Pinpoint the cell where the given text exists, returning its (x, y) midpoint coordinate. 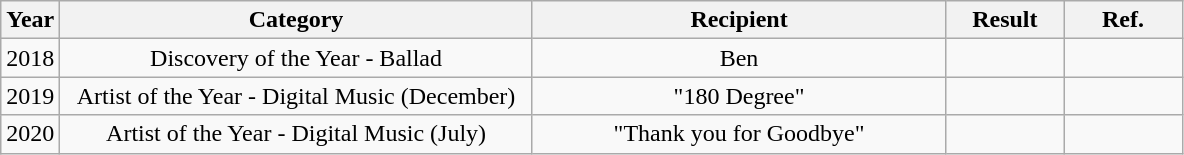
Recipient (738, 20)
2018 (30, 58)
Year (30, 20)
Category (296, 20)
Artist of the Year - Digital Music (December) (296, 96)
2020 (30, 134)
Ben (738, 58)
Result (1005, 20)
"Thank you for Goodbye" (738, 134)
Discovery of the Year - Ballad (296, 58)
Ref. (1123, 20)
Artist of the Year - Digital Music (July) (296, 134)
2019 (30, 96)
"180 Degree" (738, 96)
